Provide the [X, Y] coordinate of the cell's center where the given text is located.  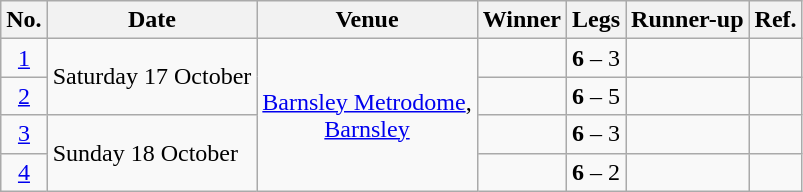
Runner-up [688, 20]
2 [24, 96]
6 – 2 [596, 172]
Legs [596, 20]
Barnsley Metrodome, Barnsley [367, 115]
Winner [522, 20]
4 [24, 172]
Sunday 18 October [152, 153]
3 [24, 134]
Venue [367, 20]
1 [24, 58]
Ref. [776, 20]
No. [24, 20]
Saturday 17 October [152, 77]
Date [152, 20]
6 – 5 [596, 96]
